Return (X, Y) of the center of cell containing provided text 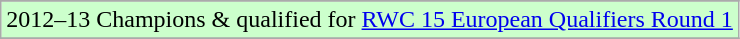
2012–13 Champions & qualified for RWC 15 European Qualifiers Round 1 (370, 20)
